Locate the cell with the specified text and output its (X, Y) center coordinate. 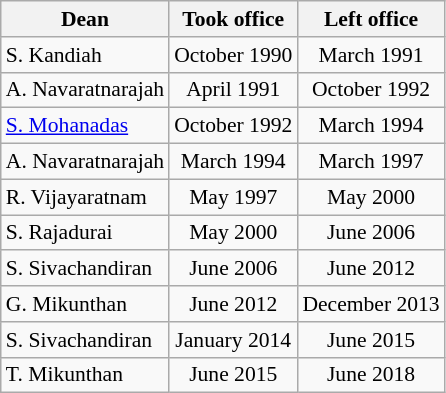
Left office (370, 19)
S. Rajadurai (85, 233)
May 1997 (233, 197)
T. Mikunthan (85, 375)
G. Mikunthan (85, 304)
R. Vijayaratnam (85, 197)
Took office (233, 19)
S. Mohanadas (85, 126)
October 1990 (233, 55)
March 1997 (370, 162)
S. Kandiah (85, 55)
June 2018 (370, 375)
April 1991 (233, 90)
Dean (85, 19)
January 2014 (233, 340)
March 1991 (370, 55)
December 2013 (370, 304)
